Determine the (X, Y) coordinate at the center of the cell enclosing the given text.  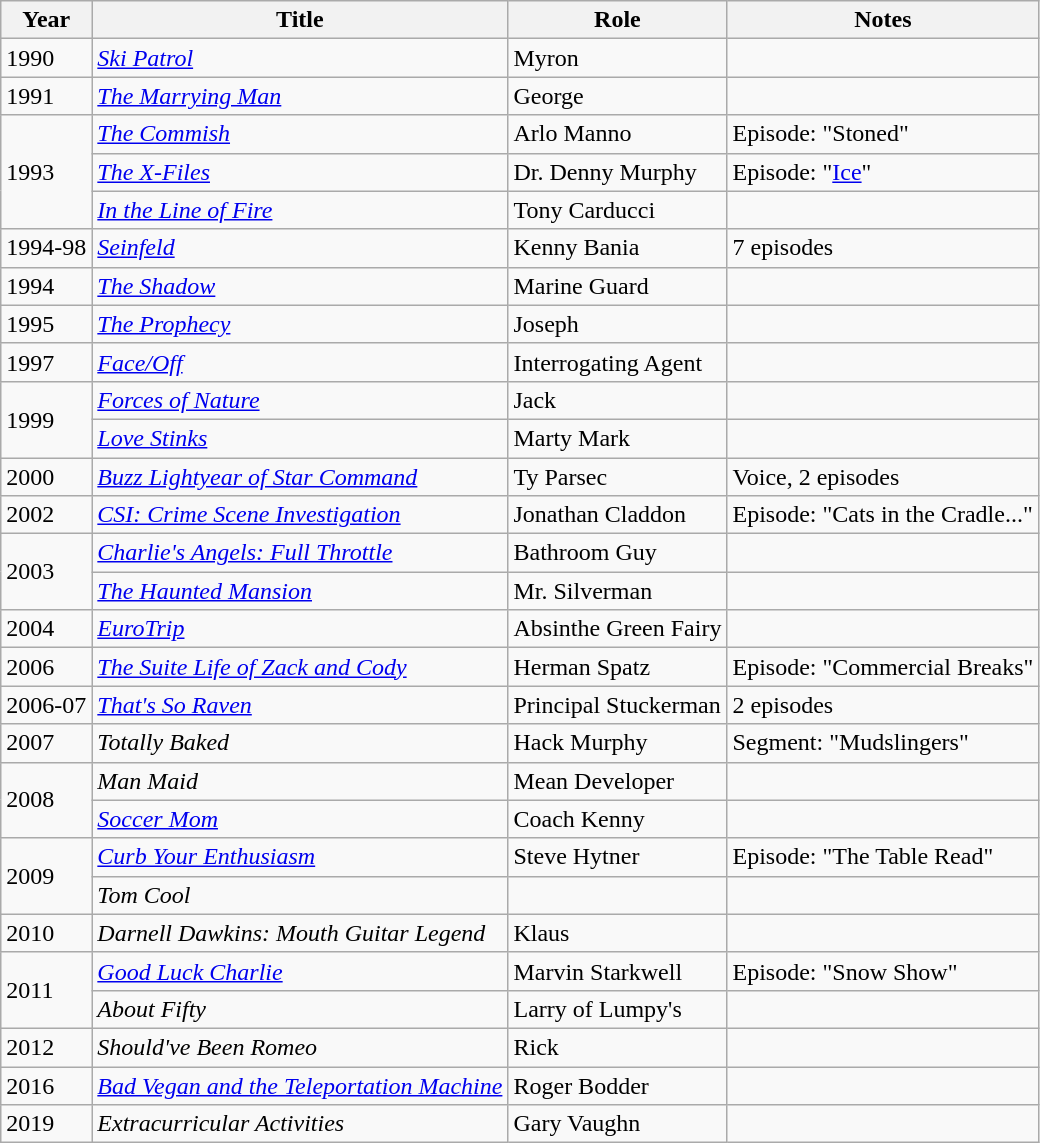
Arlo Manno (618, 134)
Role (618, 20)
2011 (46, 990)
1993 (46, 172)
Voice, 2 episodes (883, 477)
Episode: "Snow Show" (883, 971)
2008 (46, 800)
2012 (46, 1047)
Tom Cool (300, 895)
Episode: "Stoned" (883, 134)
Hack Murphy (618, 743)
Episode: "Ice" (883, 172)
Mean Developer (618, 781)
Gary Vaughn (618, 1124)
Dr. Denny Murphy (618, 172)
Darnell Dawkins: Mouth Guitar Legend (300, 933)
Herman Spatz (618, 667)
2000 (46, 477)
2010 (46, 933)
Myron (618, 58)
Kenny Bania (618, 248)
Extracurricular Activities (300, 1124)
George (618, 96)
Episode: "The Table Read" (883, 857)
The Suite Life of Zack and Cody (300, 667)
Segment: "Mudslingers" (883, 743)
Title (300, 20)
Roger Bodder (618, 1085)
2006 (46, 667)
Marty Mark (618, 438)
The Marrying Man (300, 96)
1994-98 (46, 248)
The Haunted Mansion (300, 591)
Year (46, 20)
Rick (618, 1047)
1990 (46, 58)
Ski Patrol (300, 58)
The Shadow (300, 286)
2002 (46, 515)
In the Line of Fire (300, 210)
1995 (46, 324)
The Commish (300, 134)
Face/Off (300, 362)
Interrogating Agent (618, 362)
Marine Guard (618, 286)
About Fifty (300, 1009)
Tony Carducci (618, 210)
2003 (46, 572)
CSI: Crime Scene Investigation (300, 515)
Charlie's Angels: Full Throttle (300, 553)
2 episodes (883, 705)
1991 (46, 96)
1997 (46, 362)
7 episodes (883, 248)
Seinfeld (300, 248)
Absinthe Green Fairy (618, 629)
Man Maid (300, 781)
The Prophecy (300, 324)
Coach Kenny (618, 819)
2019 (46, 1124)
Jack (618, 400)
Mr. Silverman (618, 591)
Good Luck Charlie (300, 971)
Love Stinks (300, 438)
Larry of Lumpy's (618, 1009)
Bathroom Guy (618, 553)
Episode: "Cats in the Cradle..." (883, 515)
The X-Files (300, 172)
1999 (46, 419)
Klaus (618, 933)
Should've Been Romeo (300, 1047)
Steve Hytner (618, 857)
Jonathan Claddon (618, 515)
2007 (46, 743)
2009 (46, 876)
Principal Stuckerman (618, 705)
Bad Vegan and the Teleportation Machine (300, 1085)
Joseph (618, 324)
That's So Raven (300, 705)
Totally Baked (300, 743)
2006-07 (46, 705)
Forces of Nature (300, 400)
Marvin Starkwell (618, 971)
2004 (46, 629)
Buzz Lightyear of Star Command (300, 477)
2016 (46, 1085)
Curb Your Enthusiasm (300, 857)
Episode: "Commercial Breaks" (883, 667)
Ty Parsec (618, 477)
EuroTrip (300, 629)
Notes (883, 20)
Soccer Mom (300, 819)
1994 (46, 286)
